Return [X, Y] of the center of cell containing provided text 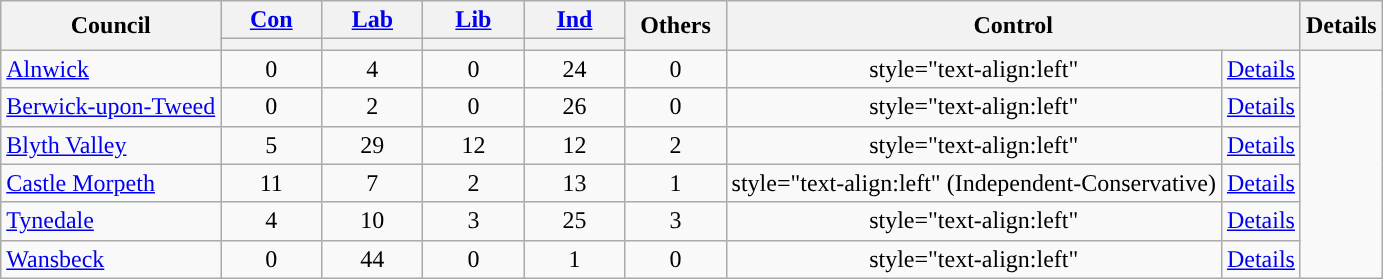
11 [272, 183]
Others [676, 26]
Ind [574, 20]
Berwick-upon-Tweed [111, 107]
Lib [474, 20]
Alnwick [111, 69]
13 [574, 183]
29 [372, 145]
7 [372, 183]
24 [574, 69]
26 [574, 107]
Council [111, 26]
Blyth Valley [111, 145]
5 [272, 145]
Tynedale [111, 221]
Con [272, 20]
style="text-align:left" (Independent-Conservative) [974, 183]
Wansbeck [111, 259]
25 [574, 221]
Lab [372, 20]
Control [1013, 26]
Castle Morpeth [111, 183]
10 [372, 221]
44 [372, 259]
